Output the [X, Y] coordinate of the center of the cell containing the given text.  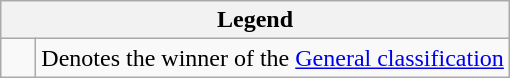
Denotes the winner of the General classification [273, 58]
Legend [256, 20]
